Return the (X, Y) coordinate for the center point of the cell that contains the specified text.  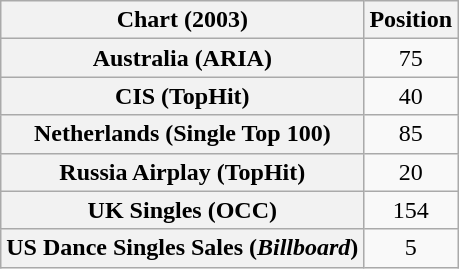
Australia (ARIA) (182, 58)
Russia Airplay (TopHit) (182, 172)
US Dance Singles Sales (Billboard) (182, 248)
85 (411, 134)
Netherlands (Single Top 100) (182, 134)
Position (411, 20)
5 (411, 248)
154 (411, 210)
40 (411, 96)
UK Singles (OCC) (182, 210)
CIS (TopHit) (182, 96)
20 (411, 172)
Chart (2003) (182, 20)
75 (411, 58)
